Search for the cell housing the specified text and yield its [x, y] center coordinate. 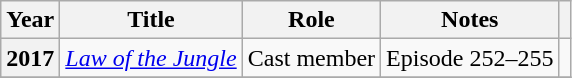
Role [311, 20]
Law of the Jungle [151, 58]
Episode 252–255 [470, 58]
Title [151, 20]
Year [30, 20]
Notes [470, 20]
Cast member [311, 58]
2017 [30, 58]
